Return [x, y] of the center of cell containing provided text 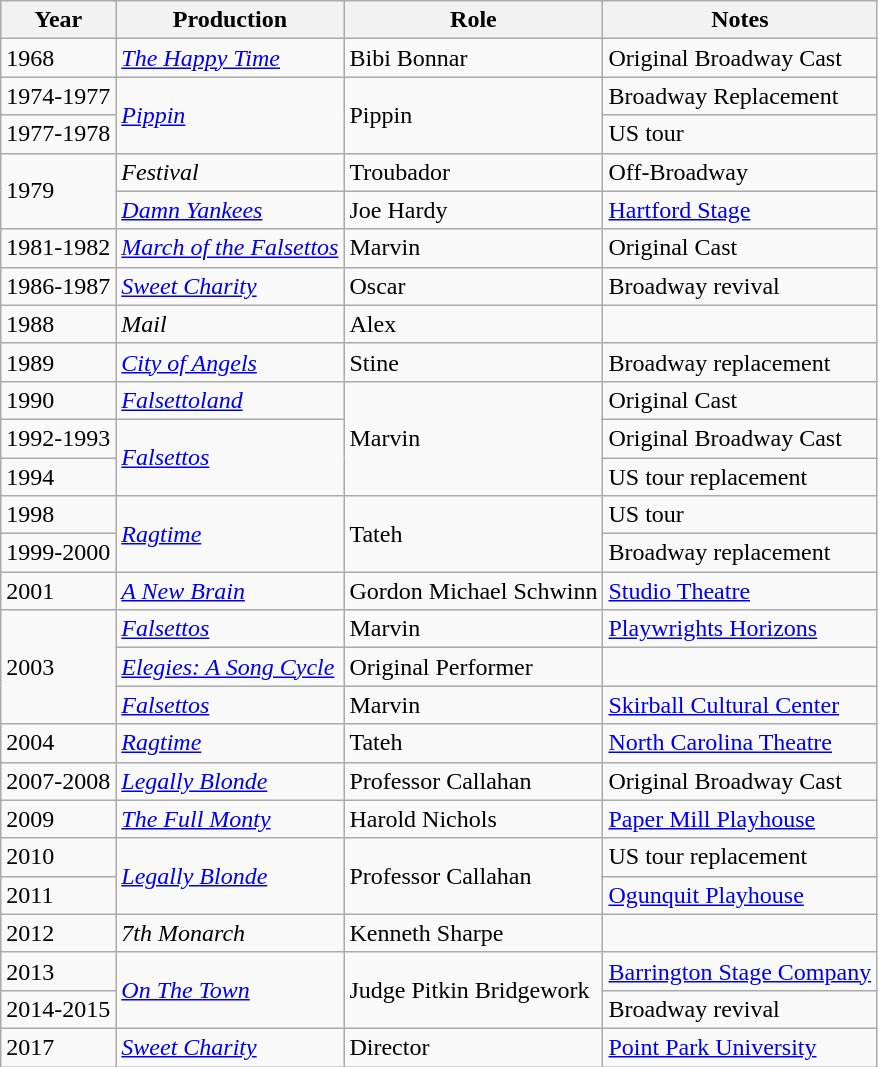
Gordon Michael Schwinn [474, 591]
2007-2008 [58, 781]
Playwrights Horizons [740, 629]
Off-Broadway [740, 172]
Troubador [474, 172]
Kenneth Sharpe [474, 933]
1986-1987 [58, 286]
1994 [58, 477]
2013 [58, 971]
Alex [474, 324]
Festival [230, 172]
2003 [58, 667]
Joe Hardy [474, 210]
The Happy Time [230, 58]
2009 [58, 819]
Ogunquit Playhouse [740, 895]
1992-1993 [58, 438]
7th Monarch [230, 933]
North Carolina Theatre [740, 743]
Original Performer [474, 667]
Damn Yankees [230, 210]
1989 [58, 362]
1988 [58, 324]
Falsettoland [230, 400]
Production [230, 20]
On The Town [230, 990]
2017 [58, 1047]
1979 [58, 191]
1974-1977 [58, 96]
Mail [230, 324]
Year [58, 20]
2004 [58, 743]
2010 [58, 857]
A New Brain [230, 591]
1999-2000 [58, 553]
1998 [58, 515]
Broadway Replacement [740, 96]
City of Angels [230, 362]
2012 [58, 933]
Notes [740, 20]
2014-2015 [58, 1009]
1990 [58, 400]
Stine [474, 362]
Harold Nichols [474, 819]
Role [474, 20]
1981-1982 [58, 248]
Point Park University [740, 1047]
Judge Pitkin Bridgework [474, 990]
Skirball Cultural Center [740, 705]
Barrington Stage Company [740, 971]
Studio Theatre [740, 591]
1977-1978 [58, 134]
Elegies: A Song Cycle [230, 667]
Director [474, 1047]
Paper Mill Playhouse [740, 819]
Hartford Stage [740, 210]
2001 [58, 591]
Bibi Bonnar [474, 58]
March of the Falsettos [230, 248]
The Full Monty [230, 819]
2011 [58, 895]
Oscar [474, 286]
1968 [58, 58]
